Capture the cell that displays the provided text and extract its [X, Y] central coordinate. 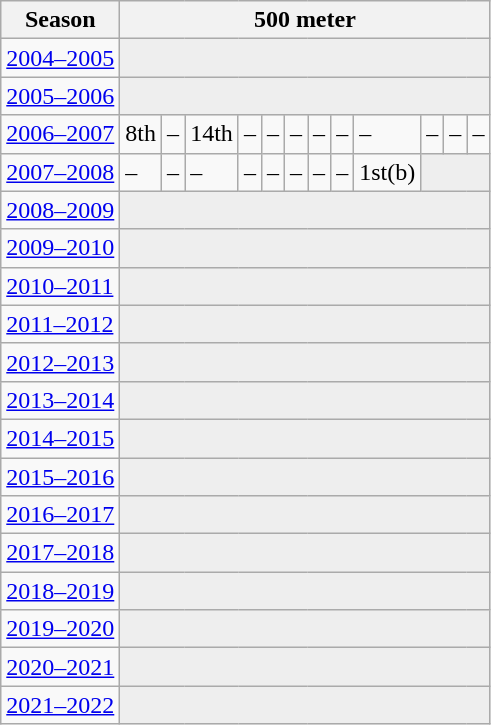
2004–2005 [60, 58]
2017–2018 [60, 553]
500 meter [305, 20]
2014–2015 [60, 438]
2011–2012 [60, 324]
2007–2008 [60, 172]
2009–2010 [60, 248]
2008–2009 [60, 210]
2021–2022 [60, 705]
2006–2007 [60, 134]
2018–2019 [60, 591]
2020–2021 [60, 667]
2005–2006 [60, 96]
2019–2020 [60, 629]
2016–2017 [60, 515]
2015–2016 [60, 477]
2013–2014 [60, 400]
1st(b) [388, 172]
2012–2013 [60, 362]
2010–2011 [60, 286]
14th [212, 134]
8th [141, 134]
Season [60, 20]
